Return (X, Y) of the center of cell containing provided text 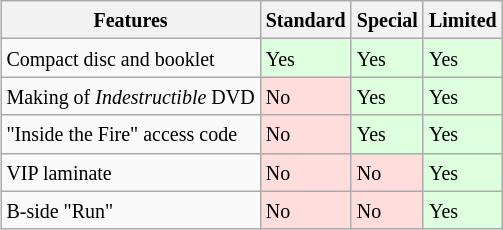
Features (130, 20)
"Inside the Fire" access code (130, 134)
Limited (462, 20)
Making of Indestructible DVD (130, 96)
Special (387, 20)
VIP laminate (130, 172)
Standard (306, 20)
Compact disc and booklet (130, 58)
B-side "Run" (130, 210)
